Capture the cell that displays the provided text and extract its (x, y) central coordinate. 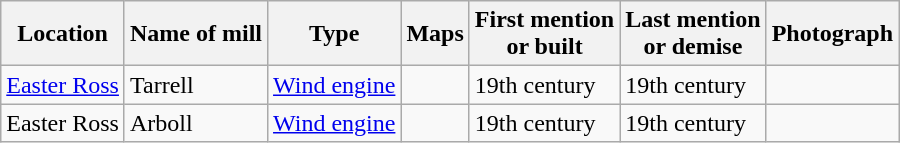
Name of mill (196, 34)
Type (334, 34)
Arboll (196, 123)
Location (63, 34)
Tarrell (196, 85)
First mentionor built (544, 34)
Maps (435, 34)
Photograph (832, 34)
Last mention or demise (693, 34)
